Determine the [x, y] coordinate at the center of the cell enclosing the given text.  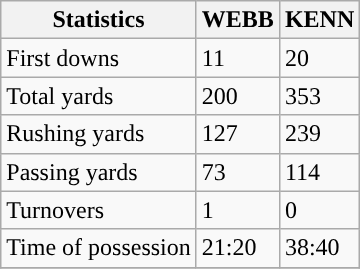
38:40 [319, 248]
Time of possession [99, 248]
Total yards [99, 96]
73 [238, 172]
Rushing yards [99, 134]
127 [238, 134]
First downs [99, 58]
Statistics [99, 20]
Turnovers [99, 210]
11 [238, 58]
Passing yards [99, 172]
WEBB [238, 20]
20 [319, 58]
353 [319, 96]
1 [238, 210]
200 [238, 96]
KENN [319, 20]
114 [319, 172]
21:20 [238, 248]
0 [319, 210]
239 [319, 134]
